Capture the cell that displays the provided text and extract its [X, Y] central coordinate. 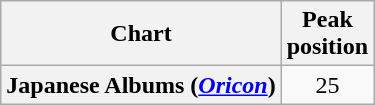
25 [327, 85]
Chart [141, 34]
Peakposition [327, 34]
Japanese Albums (Oricon) [141, 85]
